Determine the (X, Y) coordinate at the center of the cell enclosing the given text.  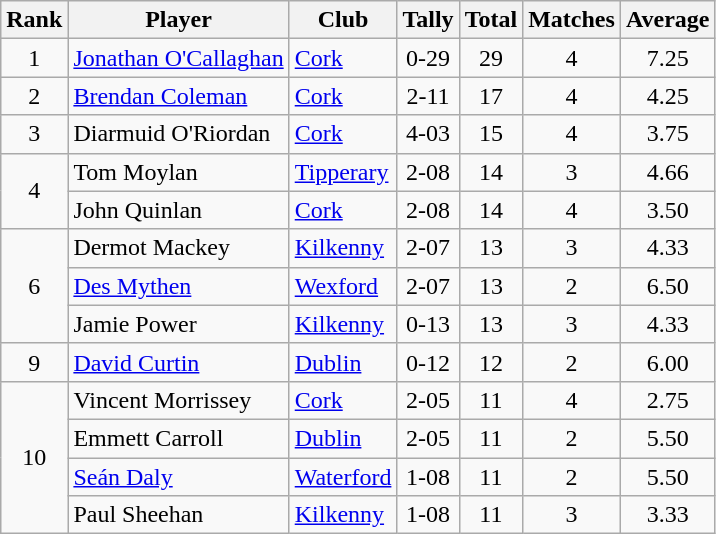
Wexford (343, 286)
1 (34, 58)
Emmett Carroll (178, 438)
David Curtin (178, 362)
Player (178, 20)
Paul Sheehan (178, 515)
Jamie Power (178, 324)
Matches (572, 20)
Dermot Mackey (178, 248)
0-12 (428, 362)
29 (491, 58)
3.75 (668, 134)
9 (34, 362)
Diarmuid O'Riordan (178, 134)
3.33 (668, 515)
17 (491, 96)
Waterford (343, 477)
John Quinlan (178, 210)
0-29 (428, 58)
Vincent Morrissey (178, 400)
10 (34, 457)
4-03 (428, 134)
2.75 (668, 400)
0-13 (428, 324)
6.50 (668, 286)
Club (343, 20)
Average (668, 20)
Seán Daly (178, 477)
Tom Moylan (178, 172)
4.66 (668, 172)
Jonathan O'Callaghan (178, 58)
Tally (428, 20)
2-11 (428, 96)
3.50 (668, 210)
7.25 (668, 58)
Des Mythen (178, 286)
6 (34, 286)
12 (491, 362)
Brendan Coleman (178, 96)
Total (491, 20)
4.25 (668, 96)
15 (491, 134)
6.00 (668, 362)
Tipperary (343, 172)
Rank (34, 20)
